For the text-containing cell, return its midpoint in (x, y) coordinate format. 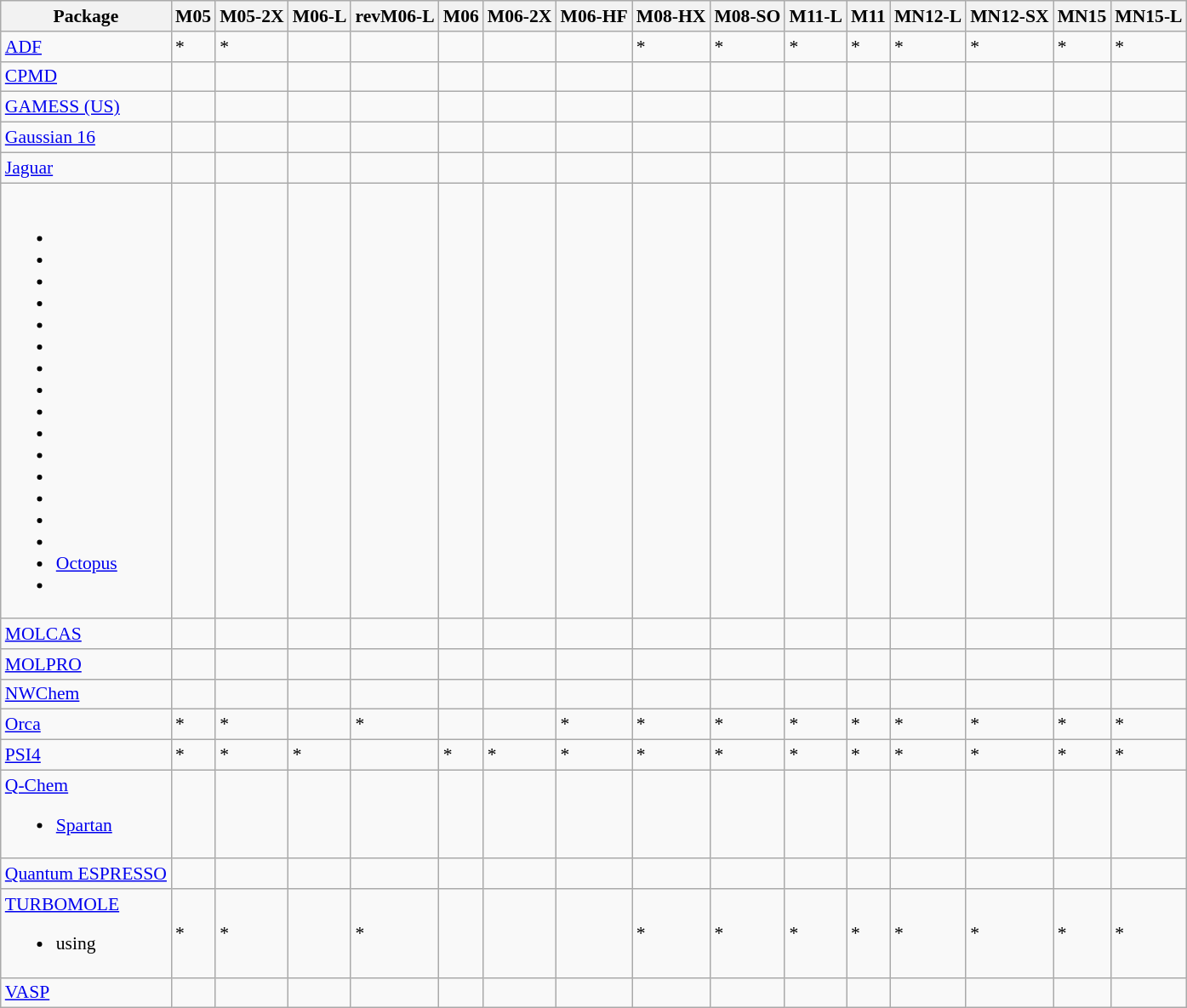
MOLPRO (86, 664)
TURBOMOLEusing (86, 933)
PSI4 (86, 755)
M11 (868, 16)
CPMD (86, 77)
ADF (86, 47)
M06-HF (594, 16)
M08-SO (747, 16)
MN12-SX (1009, 16)
MN12-L (927, 16)
GAMESS (US) (86, 107)
MN15-L (1149, 16)
NWChem (86, 694)
MN15 (1082, 16)
M08-HX (671, 16)
Q-ChemSpartan (86, 814)
Package (86, 16)
Quantum ESPRESSO (86, 874)
Gaussian 16 (86, 138)
Octopus (86, 401)
Jaguar (86, 168)
M06-2X (520, 16)
revM06-L (395, 16)
M05 (193, 16)
M05-2X (252, 16)
Orca (86, 725)
M06 (461, 16)
M06-L (320, 16)
MOLCAS (86, 634)
M11-L (815, 16)
